Identify which cell holds the provided text, then report its [X, Y] central coordinate. 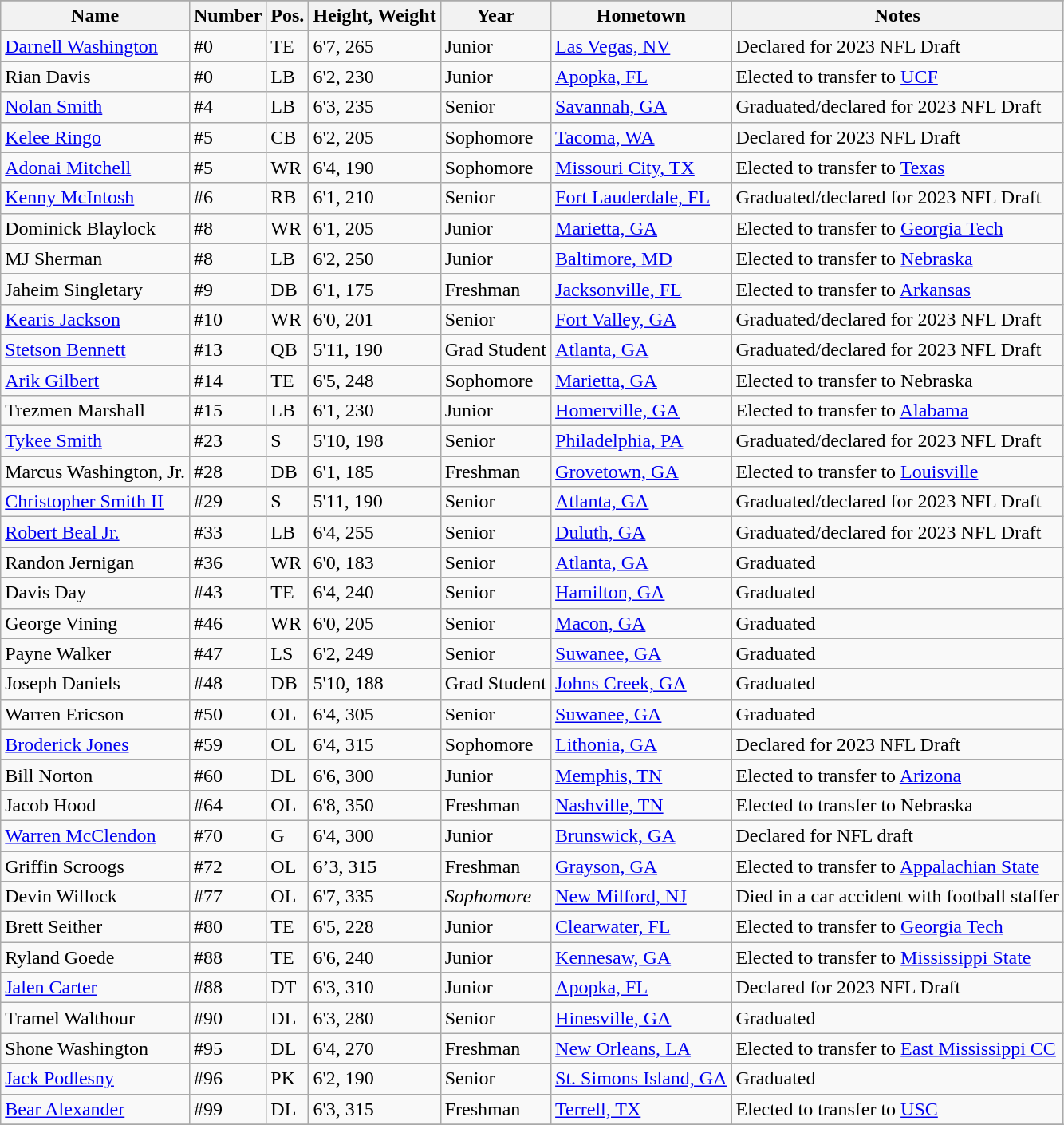
6'1, 175 [375, 289]
#33 [227, 532]
6'1, 205 [375, 228]
Elected to transfer to Arkansas [897, 289]
Trezmen Marshall [96, 411]
Savannah, GA [641, 107]
#47 [227, 653]
Hamilton, GA [641, 593]
Dominick Blaylock [96, 228]
5'10, 188 [375, 684]
Nashville, TN [641, 805]
#29 [227, 502]
PK [287, 1079]
Tykee Smith [96, 441]
New Orleans, LA [641, 1048]
Bill Norton [96, 775]
Christopher Smith II [96, 502]
#64 [227, 805]
Died in a car accident with football staffer [897, 897]
#59 [227, 744]
New Milford, NJ [641, 897]
George Vining [96, 623]
G [287, 835]
#99 [227, 1109]
Declared for NFL draft [897, 835]
Devin Willock [96, 897]
Broderick Jones [96, 744]
#60 [227, 775]
Las Vegas, NV [641, 46]
5'10, 198 [375, 441]
6'2, 205 [375, 137]
Elected to transfer to Texas [897, 168]
6'0, 205 [375, 623]
#28 [227, 472]
#70 [227, 835]
6'3, 235 [375, 107]
6’3, 315 [375, 866]
Warren McClendon [96, 835]
#80 [227, 927]
Robert Beal Jr. [96, 532]
Nolan Smith [96, 107]
Kelee Ringo [96, 137]
6'3, 310 [375, 988]
6'5, 248 [375, 381]
6'2, 250 [375, 259]
Marcus Washington, Jr. [96, 472]
RB [287, 198]
MJ Sherman [96, 259]
6'7, 265 [375, 46]
#48 [227, 684]
Elected to transfer to UCF [897, 77]
Shone Washington [96, 1048]
6'2, 190 [375, 1079]
6'0, 183 [375, 562]
Elected to transfer to Louisville [897, 472]
Kennesaw, GA [641, 957]
Philadelphia, PA [641, 441]
6'6, 300 [375, 775]
Brett Seither [96, 927]
Hometown [641, 16]
Elected to transfer to Arizona [897, 775]
#77 [227, 897]
Davis Day [96, 593]
#72 [227, 866]
Clearwater, FL [641, 927]
Kenny McIntosh [96, 198]
Tramel Walthour [96, 1018]
Elected to transfer to East Mississippi CC [897, 1048]
6'4, 190 [375, 168]
CB [287, 137]
Year [495, 16]
6'0, 201 [375, 319]
6'3, 280 [375, 1018]
Elected to transfer to Mississippi State [897, 957]
Jaheim Singletary [96, 289]
6'4, 305 [375, 714]
#13 [227, 349]
6'2, 249 [375, 653]
LS [287, 653]
Missouri City, TX [641, 168]
Fort Lauderdale, FL [641, 198]
#15 [227, 411]
Height, Weight [375, 16]
Duluth, GA [641, 532]
Baltimore, MD [641, 259]
#9 [227, 289]
Elected to transfer to USC [897, 1109]
Arik Gilbert [96, 381]
6'4, 300 [375, 835]
#43 [227, 593]
Tacoma, WA [641, 137]
Notes [897, 16]
6'2, 230 [375, 77]
Grayson, GA [641, 866]
Randon Jernigan [96, 562]
6'7, 335 [375, 897]
Stetson Bennett [96, 349]
#6 [227, 198]
6'8, 350 [375, 805]
6'4, 315 [375, 744]
#23 [227, 441]
#90 [227, 1018]
6'4, 255 [375, 532]
6'4, 270 [375, 1048]
Pos. [287, 16]
Elected to transfer to Appalachian State [897, 866]
Brunswick, GA [641, 835]
Homerville, GA [641, 411]
#96 [227, 1079]
Adonai Mitchell [96, 168]
Macon, GA [641, 623]
Kearis Jackson [96, 319]
Jacob Hood [96, 805]
Darnell Washington [96, 46]
Griffin Scroogs [96, 866]
6'6, 240 [375, 957]
#50 [227, 714]
Joseph Daniels [96, 684]
Hinesville, GA [641, 1018]
Jacksonville, FL [641, 289]
Warren Ericson [96, 714]
QB [287, 349]
Rian Davis [96, 77]
Jalen Carter [96, 988]
6'4, 240 [375, 593]
6'1, 210 [375, 198]
Ryland Goede [96, 957]
6'1, 185 [375, 472]
6'1, 230 [375, 411]
Terrell, TX [641, 1109]
#14 [227, 381]
Johns Creek, GA [641, 684]
Jack Podlesny [96, 1079]
6'3, 315 [375, 1109]
Number [227, 16]
St. Simons Island, GA [641, 1079]
Elected to transfer to Alabama [897, 411]
#36 [227, 562]
6'5, 228 [375, 927]
Fort Valley, GA [641, 319]
Name [96, 16]
DT [287, 988]
Bear Alexander [96, 1109]
Payne Walker [96, 653]
Grovetown, GA [641, 472]
#4 [227, 107]
#46 [227, 623]
Memphis, TN [641, 775]
#10 [227, 319]
Lithonia, GA [641, 744]
#95 [227, 1048]
